Scan for the cell matching the given text and deliver its (X, Y) coordinate at center. 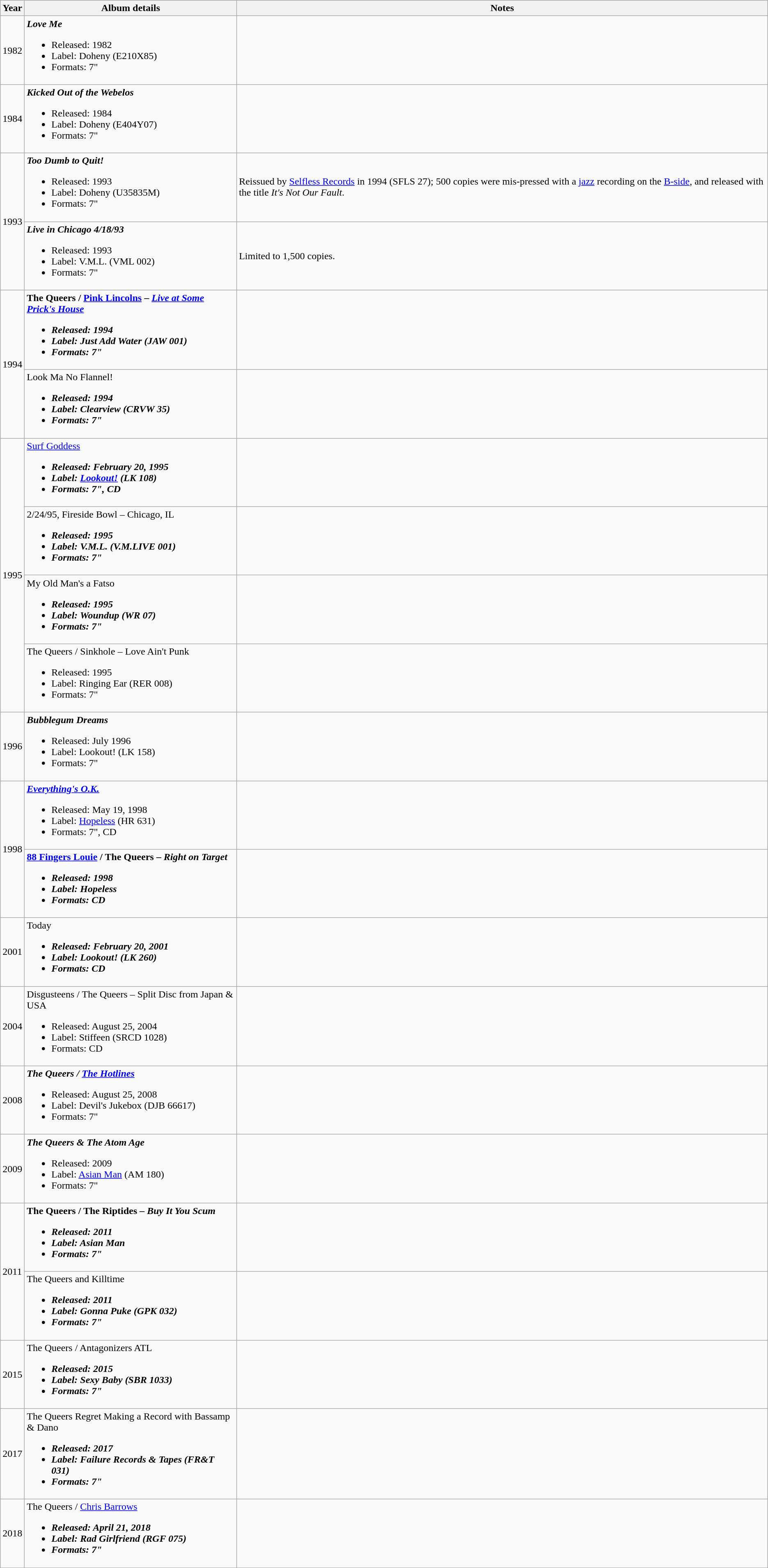
Bubblegum DreamsReleased: July 1996Label: Lookout! (LK 158)Formats: 7" (130, 746)
2009 (12, 1169)
Surf GoddessReleased: February 20, 1995Label: Lookout! (LK 108)Formats: 7", CD (130, 472)
2015 (12, 1374)
Limited to 1,500 copies. (502, 256)
2/24/95, Fireside Bowl – Chicago, ILReleased: 1995Label: V.M.L. (V.M.LIVE 001)Formats: 7" (130, 541)
Love MeReleased: 1982Label: Doheny (E210X85)Formats: 7" (130, 50)
1982 (12, 50)
Notes (502, 8)
Live in Chicago 4/18/93Released: 1993Label: V.M.L. (VML 002)Formats: 7" (130, 256)
1984 (12, 119)
1993 (12, 221)
2004 (12, 1026)
1998 (12, 849)
The Queers and KilltimeReleased: 2011Label: Gonna Puke (GPK 032)Formats: 7" (130, 1306)
Kicked Out of the WebelosReleased: 1984Label: Doheny (E404Y07)Formats: 7" (130, 119)
Look Ma No Flannel!Released: 1994Label: Clearview (CRVW 35)Formats: 7" (130, 404)
2017 (12, 1454)
Too Dumb to Quit!Released: 1993Label: Doheny (U35835M)Formats: 7" (130, 187)
Year (12, 8)
The Queers / The HotlinesReleased: August 25, 2008Label: Devil's Jukebox (DJB 66617)Formats: 7" (130, 1100)
TodayReleased: February 20, 2001Label: Lookout! (LK 260)Formats: CD (130, 952)
The Queers / Sinkhole – Love Ain't PunkReleased: 1995Label: Ringing Ear (RER 008)Formats: 7" (130, 678)
1994 (12, 364)
Album details (130, 8)
1996 (12, 746)
1995 (12, 575)
2008 (12, 1100)
2001 (12, 952)
88 Fingers Louie / The Queers – Right on TargetReleased: 1998Label: HopelessFormats: CD (130, 883)
The Queers / Pink Lincolns – Live at Some Prick's HouseReleased: 1994Label: Just Add Water (JAW 001)Formats: 7" (130, 330)
The Queers Regret Making a Record with Bassamp & DanoReleased: 2017Label: Failure Records & Tapes (FR&T 031)Formats: 7" (130, 1454)
2011 (12, 1271)
My Old Man's a FatsoReleased: 1995Label: Woundup (WR 07)Formats: 7" (130, 609)
The Queers & The Atom AgeReleased: 2009Label: Asian Man (AM 180)Formats: 7" (130, 1169)
The Queers / Antagonizers ATLReleased: 2015Label: Sexy Baby (SBR 1033)Formats: 7" (130, 1374)
Everything's O.K.Released: May 19, 1998Label: Hopeless (HR 631)Formats: 7", CD (130, 815)
The Queers / Chris BarrowsReleased: April 21, 2018Label: Rad Girlfriend (RGF 075)Formats: 7" (130, 1533)
The Queers / The Riptides – Buy It You ScumReleased: 2011Label: Asian ManFormats: 7" (130, 1237)
2018 (12, 1533)
Disgusteens / The Queers – Split Disc from Japan & USAReleased: August 25, 2004Label: Stiffeen (SRCD 1028)Formats: CD (130, 1026)
